Capture the cell that displays the provided text and extract its (x, y) central coordinate. 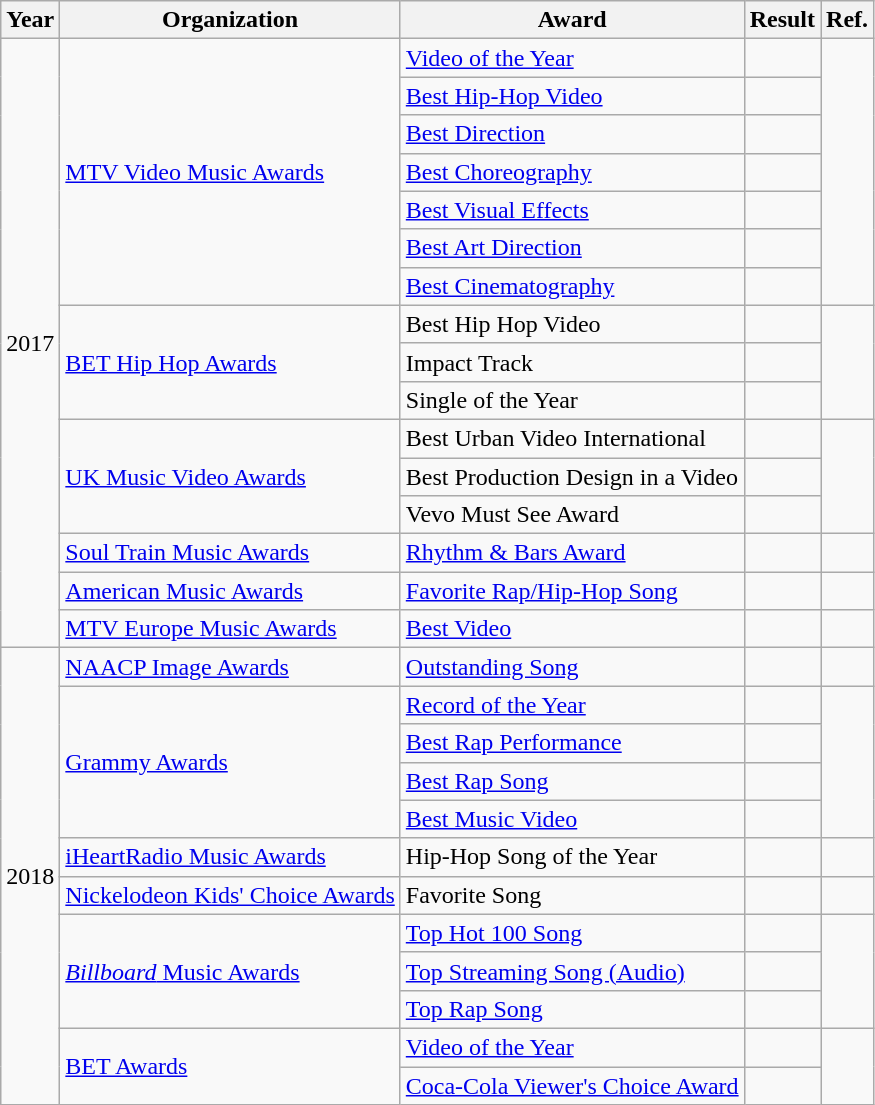
BET Awards (230, 1066)
Best Direction (572, 134)
BET Hip Hop Awards (230, 362)
American Music Awards (230, 591)
Best Visual Effects (572, 210)
Best Urban Video International (572, 438)
Best Music Video (572, 819)
Best Choreography (572, 172)
MTV Europe Music Awards (230, 629)
Result (782, 20)
Best Rap Song (572, 781)
Best Hip-Hop Video (572, 96)
Award (572, 20)
Nickelodeon Kids' Choice Awards (230, 895)
Organization (230, 20)
Top Hot 100 Song (572, 933)
Grammy Awards (230, 762)
Best Video (572, 629)
Year (30, 20)
Best Hip Hop Video (572, 324)
Favorite Song (572, 895)
Favorite Rap/Hip-Hop Song (572, 591)
MTV Video Music Awards (230, 172)
2017 (30, 344)
NAACP Image Awards (230, 667)
Soul Train Music Awards (230, 553)
Best Production Design in a Video (572, 477)
UK Music Video Awards (230, 476)
Top Rap Song (572, 1009)
Outstanding Song (572, 667)
Rhythm & Bars Award (572, 553)
Coca-Cola Viewer's Choice Award (572, 1085)
Top Streaming Song (Audio) (572, 971)
Single of the Year (572, 400)
Record of the Year (572, 705)
Hip-Hop Song of the Year (572, 857)
Billboard Music Awards (230, 971)
Vevo Must See Award (572, 515)
Best Art Direction (572, 248)
Impact Track (572, 362)
2018 (30, 876)
iHeartRadio Music Awards (230, 857)
Ref. (848, 20)
Best Cinematography (572, 286)
Best Rap Performance (572, 743)
